Find where the given text appears and provide that cell's center as (x, y) coordinate. 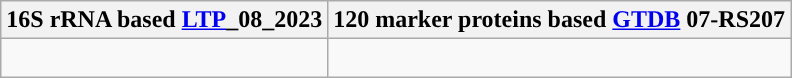
120 marker proteins based GTDB 07-RS207 (560, 20)
16S rRNA based LTP_08_2023 (164, 20)
